Determine the [x, y] coordinate at the center of the cell enclosing the given text.  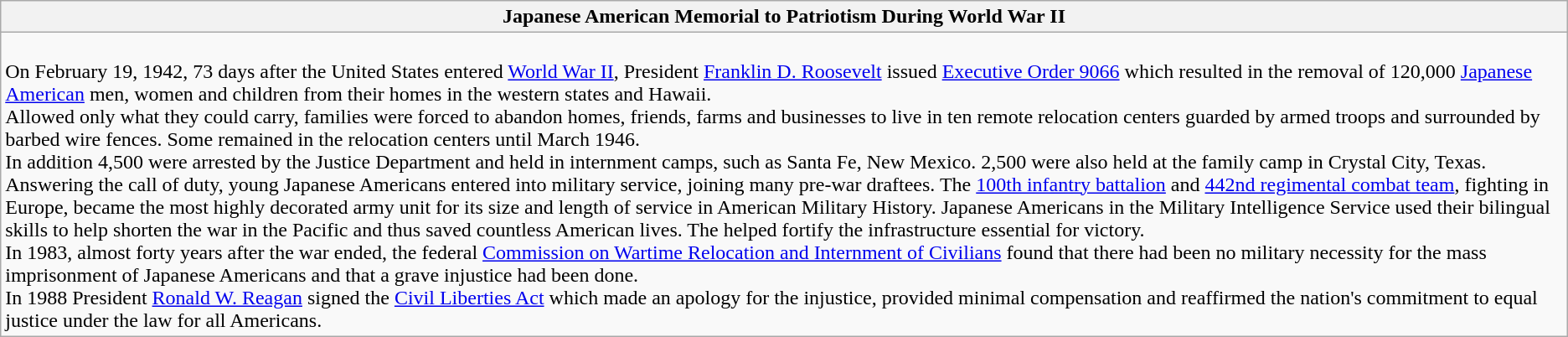
Japanese American Memorial to Patriotism During World War II [784, 17]
